Return (x, y) of the center of cell containing provided text 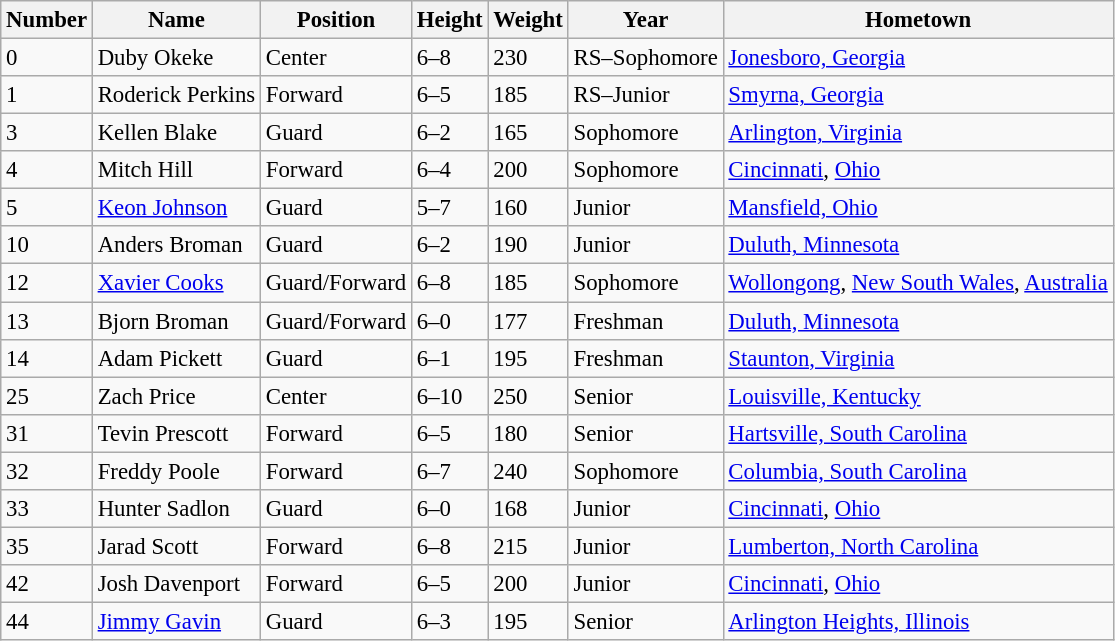
Position (336, 20)
Columbia, South Carolina (918, 471)
Anders Broman (176, 245)
215 (528, 546)
RS–Junior (646, 95)
Jimmy Gavin (176, 621)
32 (47, 471)
Arlington Heights, Illinois (918, 621)
Freddy Poole (176, 471)
6–3 (450, 621)
Hartsville, South Carolina (918, 433)
14 (47, 358)
Bjorn Broman (176, 321)
RS–Sophomore (646, 58)
33 (47, 509)
Staunton, Virginia (918, 358)
25 (47, 396)
Kellen Blake (176, 133)
Roderick Perkins (176, 95)
Tevin Prescott (176, 433)
3 (47, 133)
13 (47, 321)
Lumberton, North Carolina (918, 546)
0 (47, 58)
35 (47, 546)
Mitch Hill (176, 170)
Josh Davenport (176, 584)
240 (528, 471)
230 (528, 58)
5–7 (450, 208)
180 (528, 433)
44 (47, 621)
6–4 (450, 170)
Name (176, 20)
6–7 (450, 471)
6–1 (450, 358)
Adam Pickett (176, 358)
250 (528, 396)
160 (528, 208)
31 (47, 433)
168 (528, 509)
12 (47, 283)
Jonesboro, Georgia (918, 58)
Arlington, Virginia (918, 133)
Number (47, 20)
Duby Okeke (176, 58)
1 (47, 95)
Jarad Scott (176, 546)
177 (528, 321)
Hometown (918, 20)
190 (528, 245)
4 (47, 170)
Weight (528, 20)
Keon Johnson (176, 208)
Smyrna, Georgia (918, 95)
Height (450, 20)
Mansfield, Ohio (918, 208)
5 (47, 208)
10 (47, 245)
165 (528, 133)
Zach Price (176, 396)
6–10 (450, 396)
42 (47, 584)
Louisville, Kentucky (918, 396)
Hunter Sadlon (176, 509)
Xavier Cooks (176, 283)
Wollongong, New South Wales, Australia (918, 283)
Year (646, 20)
